Return the [x, y] coordinate for the center point of the cell that contains the specified text.  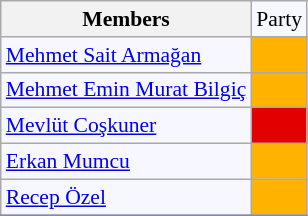
Mehmet Emin Murat Bilgiç [126, 90]
Members [126, 19]
Mevlüt Coşkuner [126, 126]
Recep Özel [126, 197]
Mehmet Sait Armağan [126, 55]
Erkan Mumcu [126, 162]
Party [279, 19]
